Pinpoint the cell where the given text exists, returning its [x, y] midpoint coordinate. 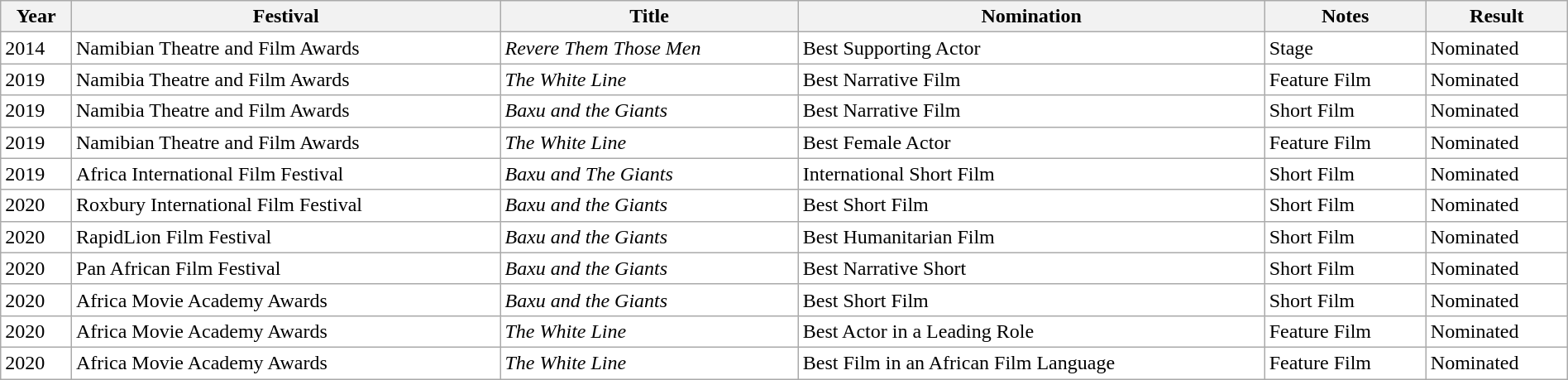
Title [649, 17]
Festival [286, 17]
Africa International Film Festival [286, 174]
Year [36, 17]
Stage [1345, 48]
International Short Film [1031, 174]
Revere Them Those Men [649, 48]
Best Humanitarian Film [1031, 237]
Nomination [1031, 17]
RapidLion Film Festival [286, 237]
Result [1497, 17]
2014 [36, 48]
Pan African Film Festival [286, 268]
Baxu and The Giants [649, 174]
Best Supporting Actor [1031, 48]
Best Film in an African Film Language [1031, 363]
Notes [1345, 17]
Roxbury International Film Festival [286, 205]
Best Actor in a Leading Role [1031, 331]
Best Narrative Short [1031, 268]
Best Female Actor [1031, 142]
